Return [x, y] of the center of cell containing provided text 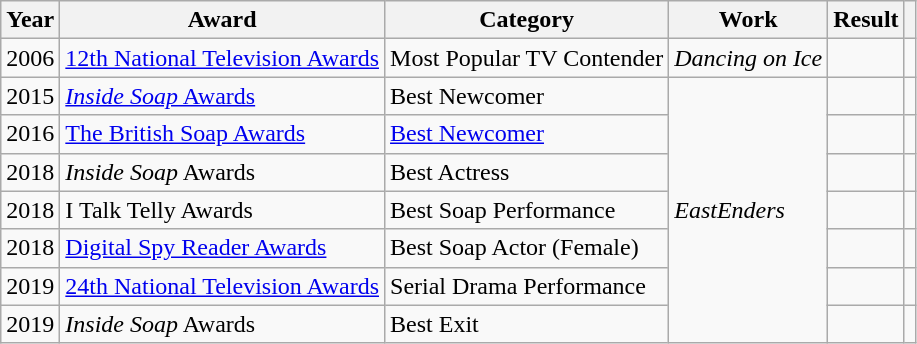
2006 [30, 58]
Work [748, 20]
24th National Television Awards [222, 286]
Best Soap Actor (Female) [527, 248]
Best Actress [527, 172]
Category [527, 20]
I Talk Telly Awards [222, 210]
Result [866, 20]
2015 [30, 96]
Digital Spy Reader Awards [222, 248]
Serial Drama Performance [527, 286]
Best Exit [527, 324]
The British Soap Awards [222, 134]
EastEnders [748, 210]
2016 [30, 134]
Best Soap Performance [527, 210]
12th National Television Awards [222, 58]
Award [222, 20]
Dancing on Ice [748, 58]
Most Popular TV Contender [527, 58]
Year [30, 20]
